Locate the cell with the specified text and output its [x, y] center coordinate. 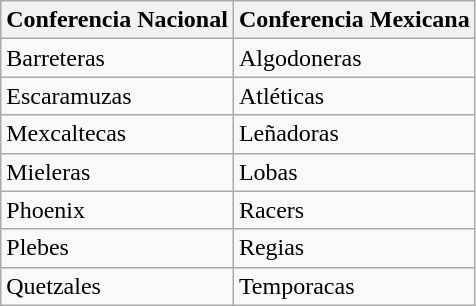
Barreteras [118, 58]
Temporacas [354, 286]
Atléticas [354, 96]
Quetzales [118, 286]
Leñadoras [354, 134]
Phoenix [118, 210]
Conferencia Nacional [118, 20]
Lobas [354, 172]
Mexcaltecas [118, 134]
Conferencia Mexicana [354, 20]
Plebes [118, 248]
Regias [354, 248]
Mieleras [118, 172]
Algodoneras [354, 58]
Escaramuzas [118, 96]
Racers [354, 210]
